Identify which cell holds the provided text, then report its [X, Y] central coordinate. 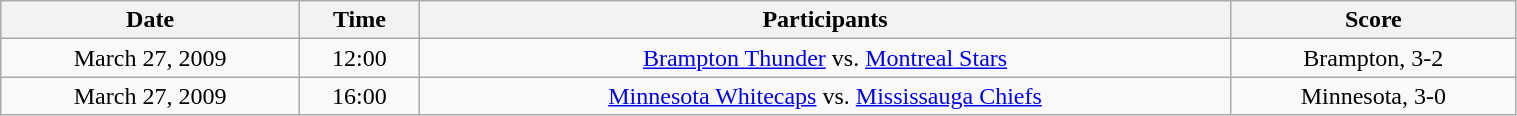
12:00 [359, 58]
Time [359, 20]
16:00 [359, 96]
Minnesota Whitecaps vs. Mississauga Chiefs [824, 96]
Brampton Thunder vs. Montreal Stars [824, 58]
Brampton, 3-2 [1374, 58]
Minnesota, 3-0 [1374, 96]
Date [150, 20]
Score [1374, 20]
Participants [824, 20]
